Provide the [x, y] coordinate of the cell's center where the given text is located.  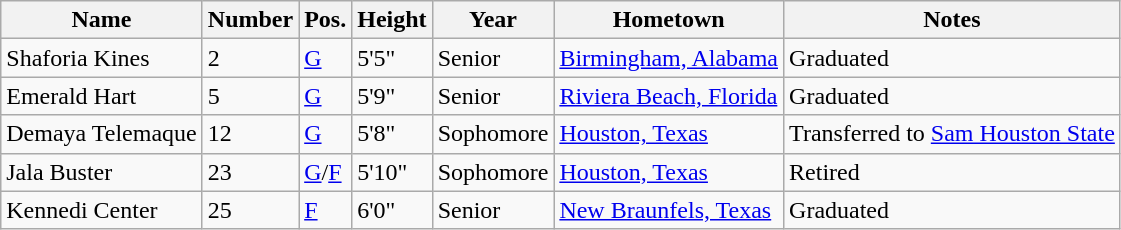
G/F [326, 172]
5'8" [392, 134]
Emerald Hart [102, 96]
Number [250, 20]
Year [493, 20]
23 [250, 172]
5'9" [392, 96]
5 [250, 96]
Retired [952, 172]
Pos. [326, 20]
Birmingham, Alabama [669, 58]
Height [392, 20]
Transferred to Sam Houston State [952, 134]
5'10" [392, 172]
Notes [952, 20]
6'0" [392, 210]
New Braunfels, Texas [669, 210]
Kennedi Center [102, 210]
25 [250, 210]
5'5" [392, 58]
Name [102, 20]
2 [250, 58]
Hometown [669, 20]
Jala Buster [102, 172]
Riviera Beach, Florida [669, 96]
Demaya Telemaque [102, 134]
12 [250, 134]
F [326, 210]
Shaforia Kines [102, 58]
